Scan for the cell matching the given text and deliver its [X, Y] coordinate at center. 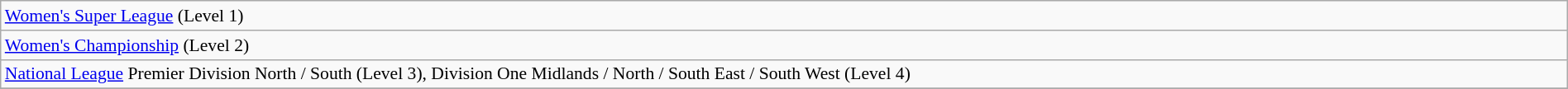
Women's Championship (Level 2) [784, 45]
National League Premier Division North / South (Level 3), Division One Midlands / North / South East / South West (Level 4) [784, 74]
Women's Super League (Level 1) [784, 16]
